Provide the (x, y) coordinate of the cell's center where the given text is located.  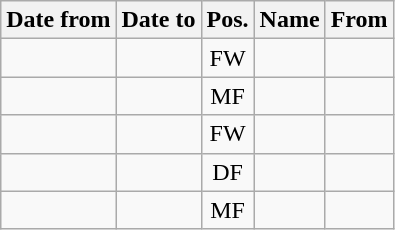
Name (290, 20)
From (359, 20)
Date to (158, 20)
Pos. (228, 20)
DF (228, 172)
Date from (58, 20)
